Capture the cell that displays the provided text and extract its (X, Y) central coordinate. 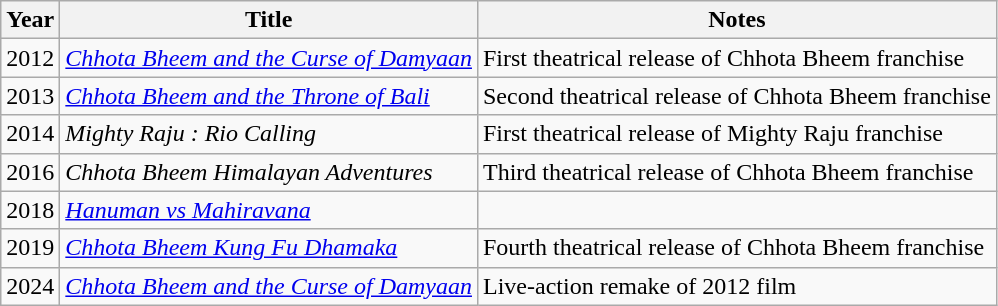
Second theatrical release of Chhota Bheem franchise (736, 96)
Title (269, 20)
2024 (30, 286)
Year (30, 20)
Mighty Raju : Rio Calling (269, 134)
Third theatrical release of Chhota Bheem franchise (736, 172)
2019 (30, 248)
Live-action remake of 2012 film (736, 286)
Notes (736, 20)
Chhota Bheem Himalayan Adventures (269, 172)
2018 (30, 210)
Chhota Bheem and the Throne of Bali (269, 96)
2013 (30, 96)
First theatrical release of Mighty Raju franchise (736, 134)
2014 (30, 134)
2012 (30, 58)
Chhota Bheem Kung Fu Dhamaka (269, 248)
Fourth theatrical release of Chhota Bheem franchise (736, 248)
2016 (30, 172)
First theatrical release of Chhota Bheem franchise (736, 58)
Hanuman vs Mahiravana (269, 210)
